Extract the [X, Y] coordinate from the center of the cell holding the provided text.  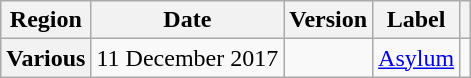
11 December 2017 [188, 58]
Label [416, 20]
Asylum [416, 58]
Various [46, 58]
Date [188, 20]
Version [328, 20]
Region [46, 20]
